Detect which cell encompasses the target text, then output its (x, y) center coordinate. 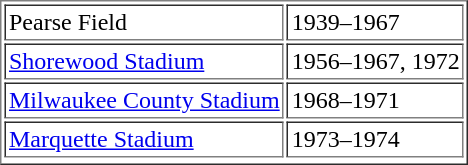
1939–1967 (376, 22)
1973–1974 (376, 140)
Marquette Stadium (144, 140)
Milwaukee County Stadium (144, 100)
Shorewood Stadium (144, 62)
Pearse Field (144, 22)
1968–1971 (376, 100)
1956–1967, 1972 (376, 62)
